Return the (x, y) coordinate for the center point of the cell that contains the specified text.  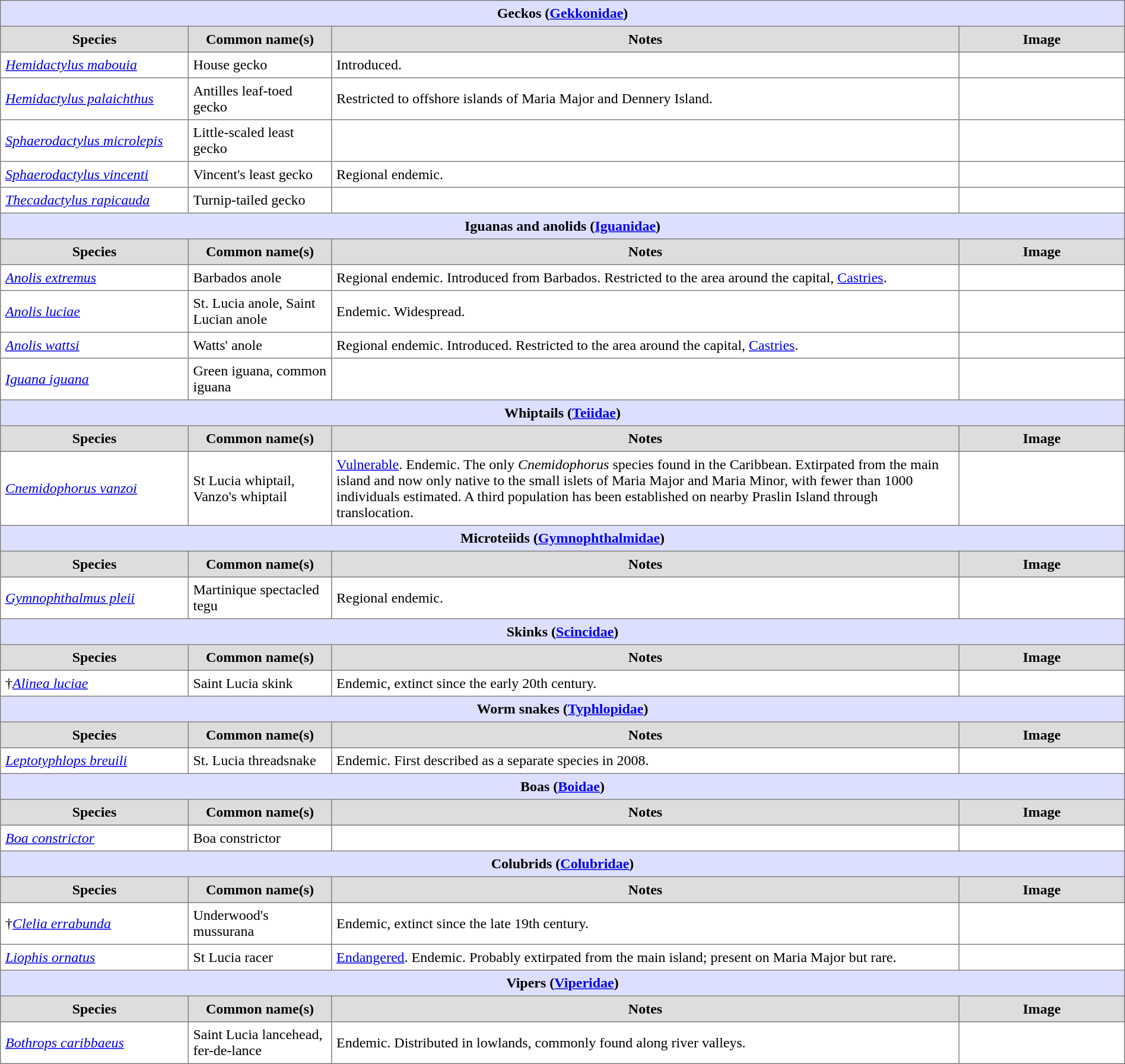
St Lucia whiptail, Vanzo's whiptail (260, 488)
Saint Lucia skink (260, 683)
Introduced. (646, 65)
†Alinea luciae (94, 683)
Vincent's least gecko (260, 174)
Skinks (Scincidae) (562, 632)
St. Lucia anole, Saint Lucian anole (260, 311)
Restricted to offshore islands of Maria Major and Dennery Island. (646, 98)
Endemic. Widespread. (646, 311)
Green iguana, common iguana (260, 379)
Worm snakes (Typhlopidae) (562, 709)
Endemic. Distributed in lowlands, commonly found along river valleys. (646, 1043)
Antilles leaf-toed gecko (260, 98)
Sphaerodactylus microlepis (94, 141)
Anolis wattsi (94, 345)
House gecko (260, 65)
Underwood's mussurana (260, 923)
Little-scaled least gecko (260, 141)
Vipers (Viperidae) (562, 983)
Boas (Boidae) (562, 786)
Watts' anole (260, 345)
Endangered. Endemic. Probably extirpated from the main island; present on Maria Major but rare. (646, 957)
Endemic. First described as a separate species in 2008. (646, 761)
Regional endemic. Introduced. Restricted to the area around the capital, Castries. (646, 345)
St. Lucia threadsnake (260, 761)
Martinique spectacled tegu (260, 598)
Liophis ornatus (94, 957)
Gymnophthalmus pleii (94, 598)
Whiptails (Teiidae) (562, 413)
Anolis extremus (94, 278)
Saint Lucia lancehead, fer-de-lance (260, 1043)
Anolis luciae (94, 311)
Cnemidophorus vanzoi (94, 488)
Sphaerodactylus vincenti (94, 174)
Endemic, extinct since the early 20th century. (646, 683)
Iguanas and anolids (Iguanidae) (562, 226)
Hemidactylus mabouia (94, 65)
Colubrids (Colubridae) (562, 864)
Turnip-tailed gecko (260, 200)
Leptotyphlops breuili (94, 761)
Iguana iguana (94, 379)
Bothrops caribbaeus (94, 1043)
St Lucia racer (260, 957)
Barbados anole (260, 278)
Hemidactylus palaichthus (94, 98)
Geckos (Gekkonidae) (562, 14)
Microteiids (Gymnophthalmidae) (562, 539)
Thecadactylus rapicauda (94, 200)
Regional endemic. Introduced from Barbados. Restricted to the area around the capital, Castries. (646, 278)
†Clelia errabunda (94, 923)
Endemic, extinct since the late 19th century. (646, 923)
